Extract the (x, y) coordinate from the center of the cell holding the provided text.  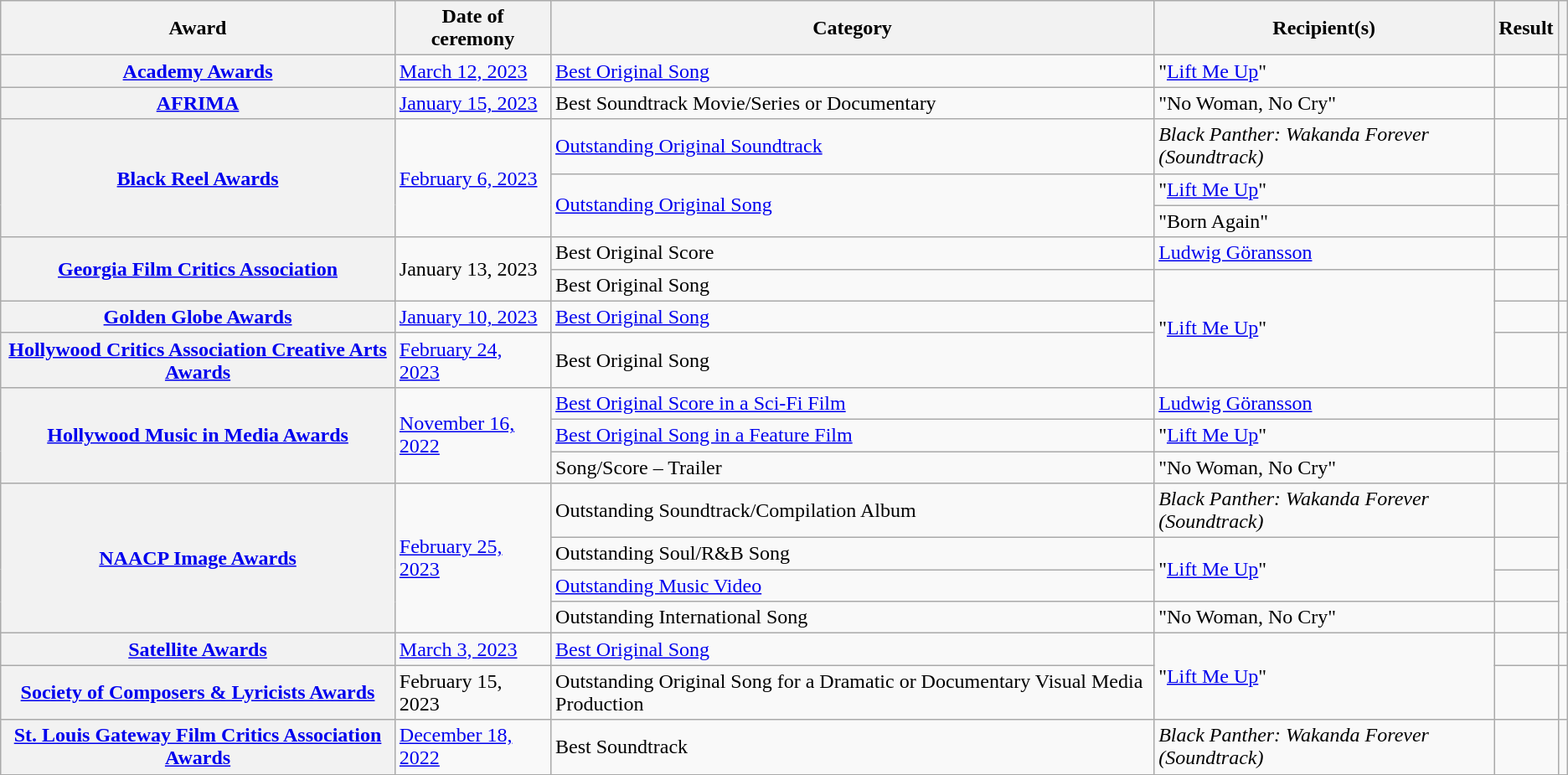
Satellite Awards (198, 649)
Hollywood Critics Association Creative Arts Awards (198, 360)
Outstanding Soundtrack/Compilation Album (853, 511)
Outstanding Original Soundtrack (853, 146)
February 25, 2023 (472, 558)
Outstanding Soul/R&B Song (853, 554)
January 15, 2023 (472, 103)
Best Original Score (853, 253)
March 12, 2023 (472, 71)
AFRIMA (198, 103)
November 16, 2022 (472, 435)
February 15, 2023 (472, 692)
March 3, 2023 (472, 649)
February 24, 2023 (472, 360)
Outstanding International Song (853, 617)
Best Original Song in a Feature Film (853, 435)
Outstanding Original Song (853, 205)
Georgia Film Critics Association (198, 269)
Black Reel Awards (198, 178)
Recipient(s) (1324, 28)
Society of Composers & Lyricists Awards (198, 692)
Best Original Score in a Sci-Fi Film (853, 403)
NAACP Image Awards (198, 558)
Category (853, 28)
Best Soundtrack (853, 747)
Award (198, 28)
Date of ceremony (472, 28)
January 13, 2023 (472, 269)
Golden Globe Awards (198, 317)
Song/Score – Trailer (853, 467)
St. Louis Gateway Film Critics Association Awards (198, 747)
Outstanding Music Video (853, 586)
December 18, 2022 (472, 747)
Result (1526, 28)
Outstanding Original Song for a Dramatic or Documentary Visual Media Production (853, 692)
February 6, 2023 (472, 178)
Best Soundtrack Movie/Series or Documentary (853, 103)
"Born Again" (1324, 221)
Academy Awards (198, 71)
Hollywood Music in Media Awards (198, 435)
January 10, 2023 (472, 317)
